Capture the cell that displays the provided text and extract its (x, y) central coordinate. 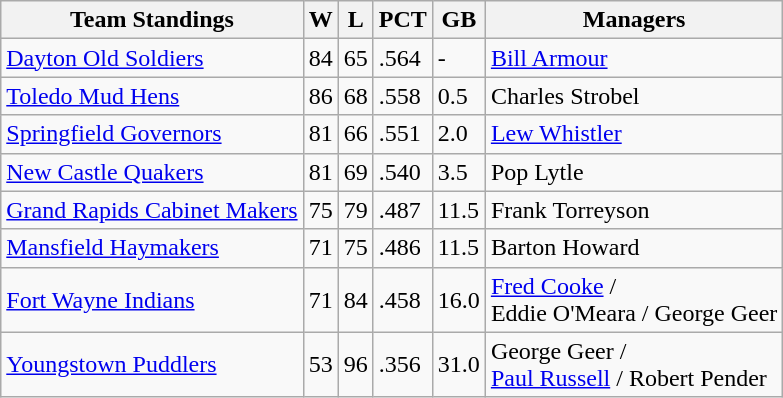
L (356, 20)
Charles Strobel (634, 96)
GB (458, 20)
31.0 (458, 364)
96 (356, 364)
0.5 (458, 96)
Pop Lytle (634, 172)
.458 (402, 300)
Toledo Mud Hens (152, 96)
3.5 (458, 172)
Youngstown Puddlers (152, 364)
Dayton Old Soldiers (152, 58)
53 (320, 364)
Frank Torreyson (634, 210)
.356 (402, 364)
George Geer /Paul Russell / Robert Pender (634, 364)
Managers (634, 20)
.564 (402, 58)
65 (356, 58)
Fort Wayne Indians (152, 300)
Lew Whistler (634, 134)
.486 (402, 248)
2.0 (458, 134)
.540 (402, 172)
86 (320, 96)
Fred Cooke / Eddie O'Meara / George Geer (634, 300)
Mansfield Haymakers (152, 248)
16.0 (458, 300)
PCT (402, 20)
W (320, 20)
Bill Armour (634, 58)
New Castle Quakers (152, 172)
.487 (402, 210)
69 (356, 172)
Team Standings (152, 20)
79 (356, 210)
- (458, 58)
68 (356, 96)
Springfield Governors (152, 134)
66 (356, 134)
Grand Rapids Cabinet Makers (152, 210)
.558 (402, 96)
Barton Howard (634, 248)
.551 (402, 134)
